From the cell containing the given text, extract its center point as (X, Y) coordinate. 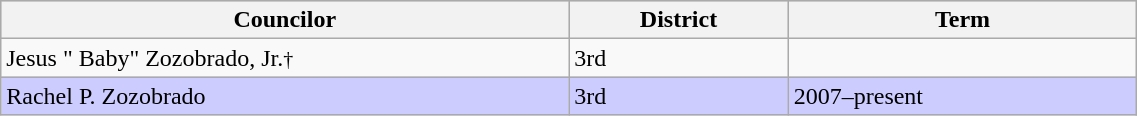
Term (962, 20)
2007–present (962, 96)
District (678, 20)
Jesus " Baby" Zozobrado, Jr.† (285, 58)
Councilor (285, 20)
Rachel P. Zozobrado (285, 96)
